Determine the [X, Y] coordinate at the center of the cell enclosing the given text.  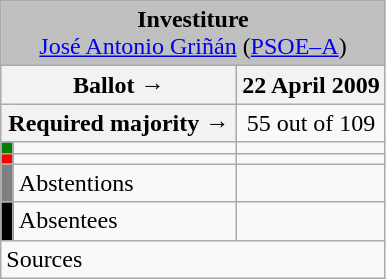
22 April 2009 [311, 85]
Absentees [125, 221]
55 out of 109 [311, 123]
Required majority → [119, 123]
Sources [193, 259]
Abstentions [125, 183]
InvestitureJosé Antonio Griñán (PSOE–A) [193, 34]
Ballot → [119, 85]
